Provide the [x, y] coordinate of the cell's center where the given text is located.  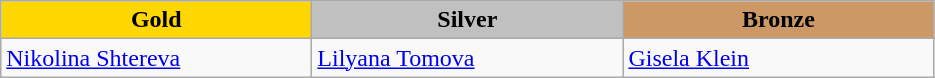
Gisela Klein [778, 58]
Bronze [778, 20]
Lilyana Tomova [468, 58]
Nikolina Shtereva [156, 58]
Silver [468, 20]
Gold [156, 20]
